Identify which cell holds the provided text, then report its (x, y) central coordinate. 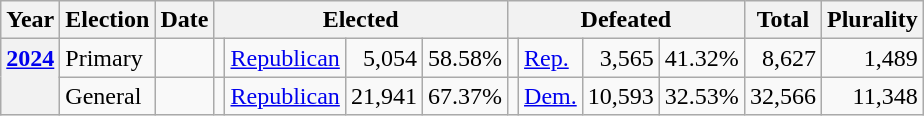
3,565 (620, 58)
32,566 (782, 96)
General (108, 96)
67.37% (464, 96)
32.53% (702, 96)
Primary (108, 58)
5,054 (384, 58)
11,348 (872, 96)
10,593 (620, 96)
Total (782, 20)
Defeated (626, 20)
41.32% (702, 58)
Plurality (872, 20)
Year (30, 20)
8,627 (782, 58)
58.58% (464, 58)
1,489 (872, 58)
Rep. (551, 58)
2024 (30, 77)
Election (108, 20)
21,941 (384, 96)
Date (184, 20)
Dem. (551, 96)
Elected (361, 20)
